Return the (X, Y) coordinate for the center point of the cell that contains the specified text.  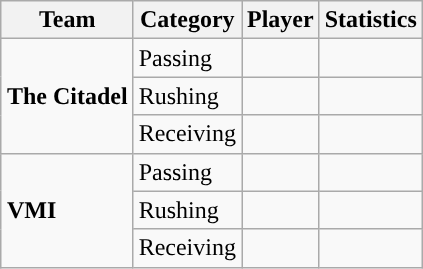
The Citadel (67, 96)
Team (67, 20)
Player (281, 20)
Statistics (370, 20)
Category (187, 20)
VMI (67, 210)
